Provide the (X, Y) coordinate of the cell's center where the given text is located.  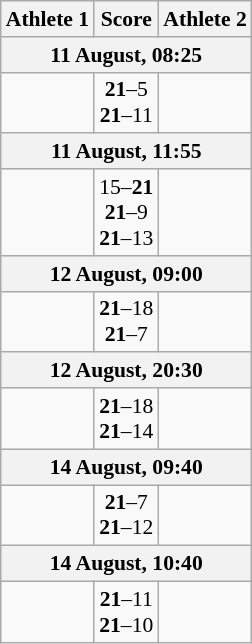
21–1121–10 (126, 612)
12 August, 20:30 (126, 371)
21–1821–14 (126, 418)
21–721–12 (126, 516)
21–1821–7 (126, 322)
11 August, 08:25 (126, 55)
14 August, 10:40 (126, 564)
Score (126, 19)
11 August, 11:55 (126, 152)
Athlete 1 (48, 19)
14 August, 09:40 (126, 467)
12 August, 09:00 (126, 274)
15–2121–921–13 (126, 212)
21–521–11 (126, 102)
Athlete 2 (204, 19)
